Provide the [X, Y] coordinate of the cell's center where the given text is located.  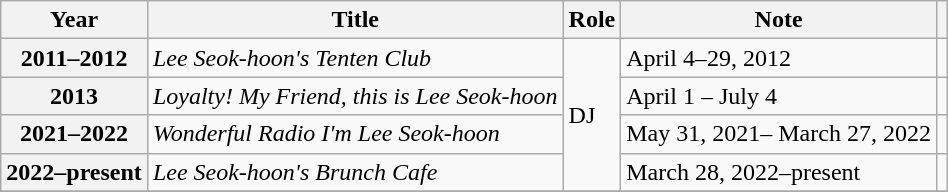
April 4–29, 2012 [779, 58]
Lee Seok-hoon's Brunch Cafe [355, 172]
Title [355, 20]
DJ [592, 115]
Loyalty! My Friend, this is Lee Seok-hoon [355, 96]
Role [592, 20]
Wonderful Radio I'm Lee Seok-hoon [355, 134]
2021–2022 [74, 134]
April 1 – July 4 [779, 96]
March 28, 2022–present [779, 172]
2013 [74, 96]
Note [779, 20]
2022–present [74, 172]
2011–2012 [74, 58]
Year [74, 20]
May 31, 2021– March 27, 2022 [779, 134]
Lee Seok-hoon's Tenten Club [355, 58]
